Capture the cell that displays the provided text and extract its [x, y] central coordinate. 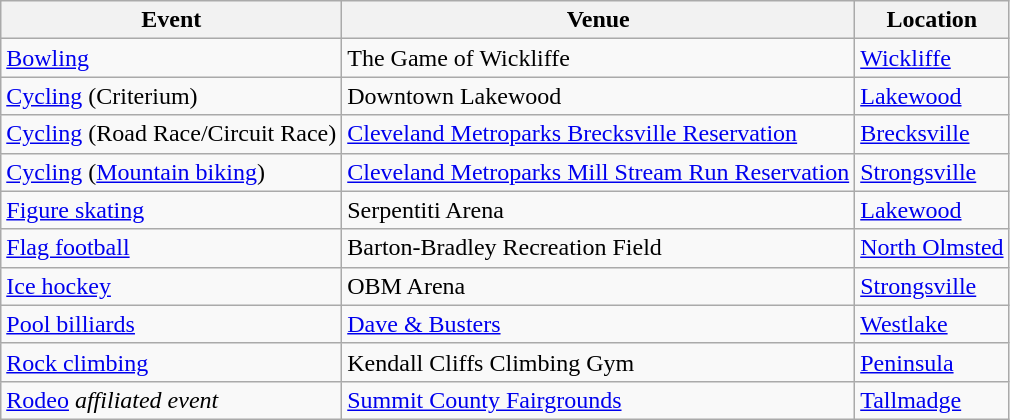
Brecksville [932, 134]
Serpentiti Arena [598, 210]
Event [172, 20]
Cleveland Metroparks Mill Stream Run Reservation [598, 172]
Wickliffe [932, 58]
Rock climbing [172, 362]
Barton-Bradley Recreation Field [598, 248]
Tallmadge [932, 400]
Rodeo affiliated event [172, 400]
Flag football [172, 248]
Peninsula [932, 362]
Kendall Cliffs Climbing Gym [598, 362]
Bowling [172, 58]
Summit County Fairgrounds [598, 400]
Pool billiards [172, 324]
The Game of Wickliffe [598, 58]
Venue [598, 20]
Downtown Lakewood [598, 96]
Cycling (Criterium) [172, 96]
Cleveland Metroparks Brecksville Reservation [598, 134]
Figure skating [172, 210]
OBM Arena [598, 286]
Cycling (Road Race/Circuit Race) [172, 134]
Cycling (Mountain biking) [172, 172]
Ice hockey [172, 286]
North Olmsted [932, 248]
Location [932, 20]
Westlake [932, 324]
Dave & Busters [598, 324]
